Search for the cell housing the specified text and yield its [x, y] center coordinate. 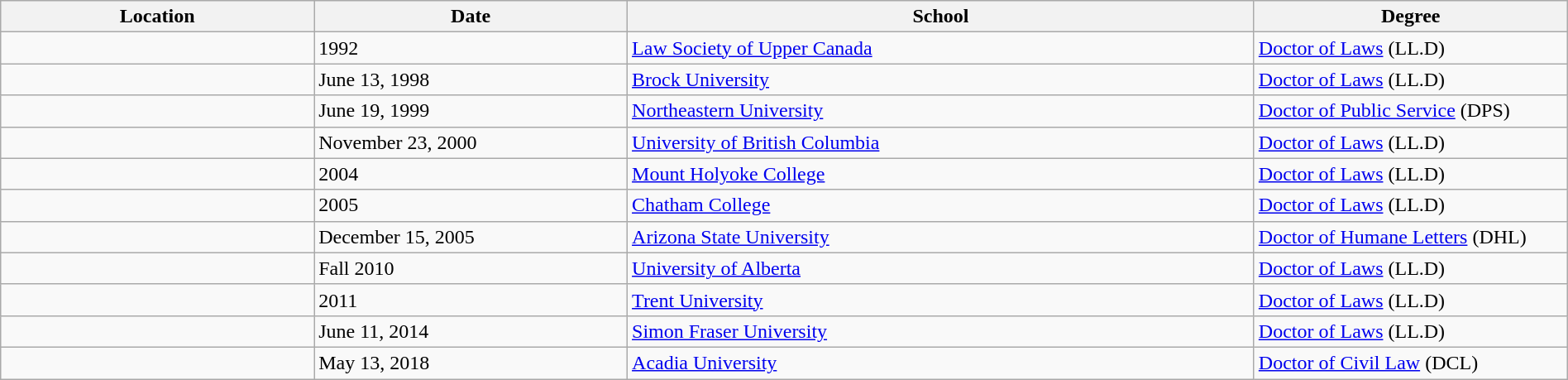
November 23, 2000 [471, 142]
Mount Holyoke College [941, 174]
June 13, 1998 [471, 79]
University of Alberta [941, 268]
Northeastern University [941, 111]
Location [157, 17]
2011 [471, 300]
Arizona State University [941, 237]
Doctor of Humane Letters (DHL) [1411, 237]
2004 [471, 174]
Simon Fraser University [941, 331]
Date [471, 17]
Brock University [941, 79]
June 11, 2014 [471, 331]
Doctor of Public Service (DPS) [1411, 111]
Fall 2010 [471, 268]
2005 [471, 205]
December 15, 2005 [471, 237]
Trent University [941, 300]
Chatham College [941, 205]
Doctor of Civil Law (DCL) [1411, 363]
May 13, 2018 [471, 363]
School [941, 17]
Degree [1411, 17]
1992 [471, 48]
Acadia University [941, 363]
University of British Columbia [941, 142]
Law Society of Upper Canada [941, 48]
June 19, 1999 [471, 111]
